Find where the given text appears and provide that cell's center as (X, Y) coordinate. 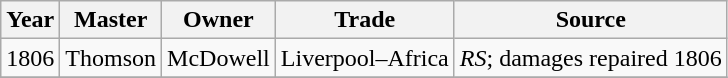
Year (30, 20)
McDowell (219, 58)
1806 (30, 58)
Source (590, 20)
Liverpool–Africa (364, 58)
RS; damages repaired 1806 (590, 58)
Thomson (111, 58)
Trade (364, 20)
Master (111, 20)
Owner (219, 20)
